Determine the [X, Y] coordinate at the center of the cell enclosing the given text.  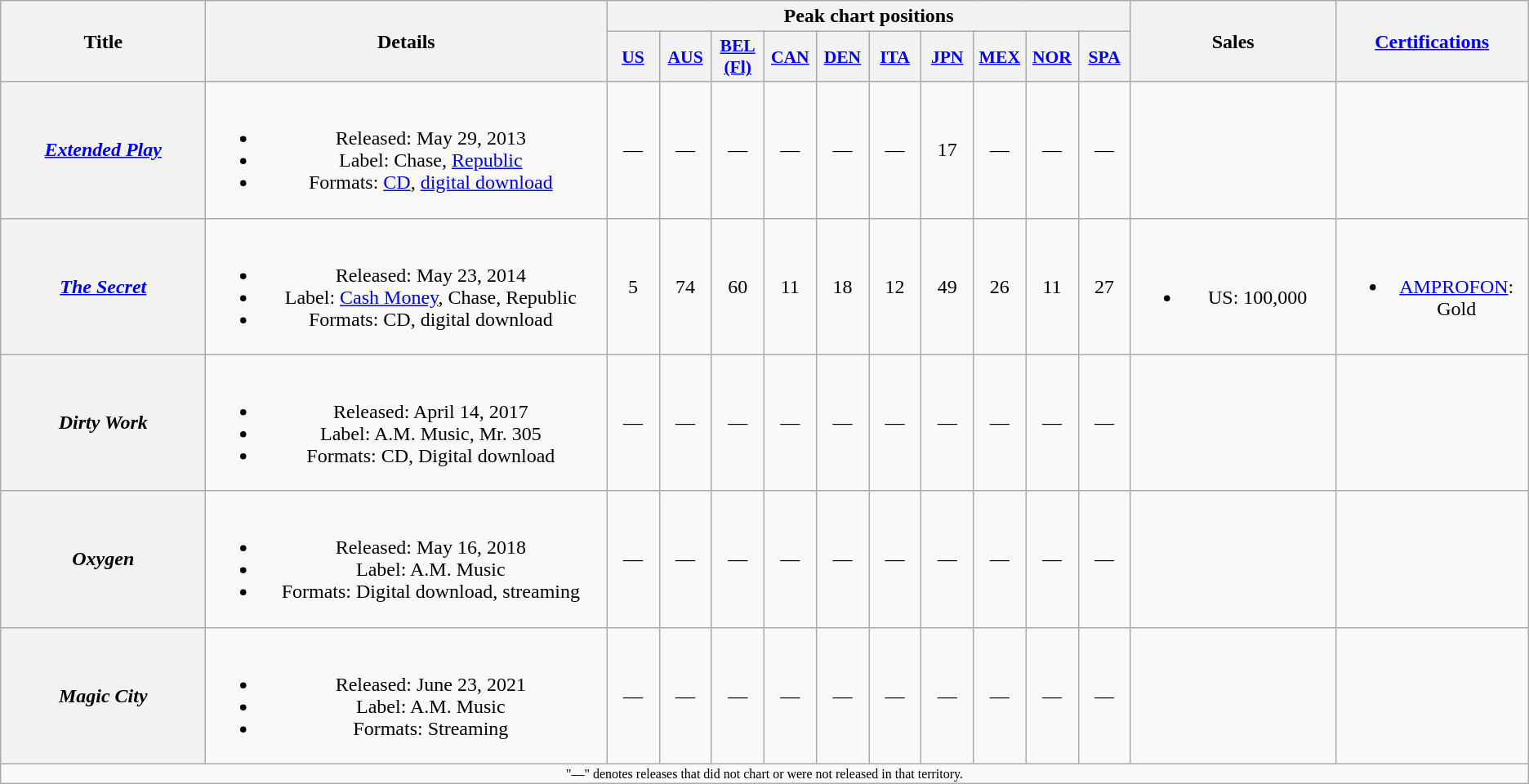
Dirty Work [103, 423]
Oxygen [103, 559]
NOR [1052, 57]
Released: June 23, 2021Label: A.M. MusicFormats: Streaming [407, 696]
DEN [842, 57]
Released: May 23, 2014Label: Cash Money, Chase, RepublicFormats: CD, digital download [407, 286]
12 [895, 286]
27 [1104, 286]
17 [947, 150]
Details [407, 41]
"—" denotes releases that did not chart or were not released in that territory. [764, 773]
US: 100,000 [1233, 286]
JPN [947, 57]
ITA [895, 57]
60 [738, 286]
Magic City [103, 696]
AUS [685, 57]
SPA [1104, 57]
Extended Play [103, 150]
MEX [1000, 57]
AMPROFON: Gold [1432, 286]
5 [633, 286]
74 [685, 286]
49 [947, 286]
BEL(Fl) [738, 57]
Sales [1233, 41]
18 [842, 286]
Released: April 14, 2017Label: A.M. Music, Mr. 305Formats: CD, Digital download [407, 423]
Released: May 16, 2018Label: A.M. MusicFormats: Digital download, streaming [407, 559]
Released: May 29, 2013 Label: Chase, RepublicFormats: CD, digital download [407, 150]
The Secret [103, 286]
Title [103, 41]
Peak chart positions [869, 16]
CAN [790, 57]
US [633, 57]
Certifications [1432, 41]
26 [1000, 286]
